Return (X, Y) of the center of cell containing provided text 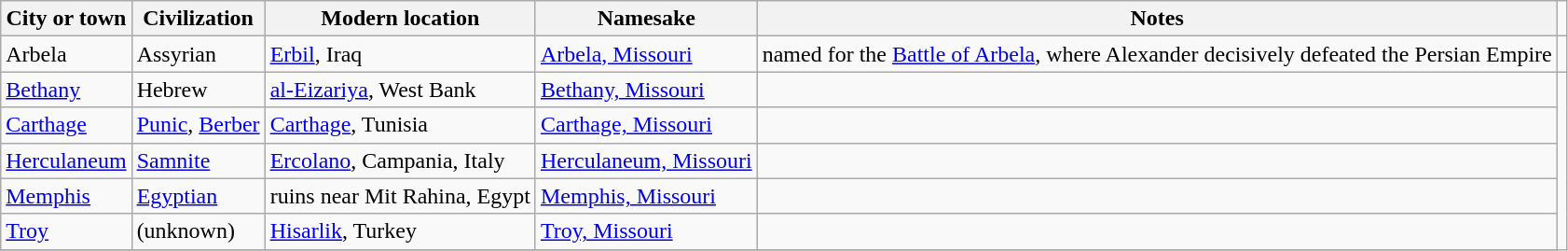
Hisarlik, Turkey (400, 231)
Bethany (66, 90)
Modern location (400, 19)
Herculaneum (66, 160)
Ercolano, Campania, Italy (400, 160)
Punic, Berber (198, 125)
Herculaneum, Missouri (646, 160)
Arbela (66, 54)
Erbil, Iraq (400, 54)
Carthage, Missouri (646, 125)
al-Eizariya, West Bank (400, 90)
Egyptian (198, 196)
Memphis, Missouri (646, 196)
named for the Battle of Arbela, where Alexander decisively defeated the Persian Empire (1157, 54)
Memphis (66, 196)
Notes (1157, 19)
Assyrian (198, 54)
Arbela, Missouri (646, 54)
Carthage, Tunisia (400, 125)
City or town (66, 19)
Samnite (198, 160)
Bethany, Missouri (646, 90)
Troy (66, 231)
Troy, Missouri (646, 231)
(unknown) (198, 231)
Namesake (646, 19)
Civilization (198, 19)
ruins near Mit Rahina, Egypt (400, 196)
Carthage (66, 125)
Hebrew (198, 90)
